Capture the cell that displays the provided text and extract its [X, Y] central coordinate. 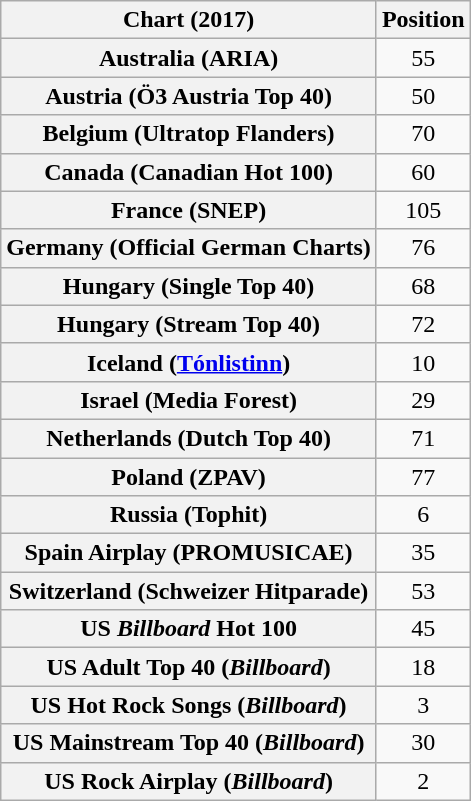
Spain Airplay (PROMUSICAE) [189, 553]
Chart (2017) [189, 20]
France (SNEP) [189, 210]
70 [423, 134]
Netherlands (Dutch Top 40) [189, 438]
105 [423, 210]
Belgium (Ultratop Flanders) [189, 134]
29 [423, 400]
45 [423, 629]
US Rock Airplay (Billboard) [189, 781]
Canada (Canadian Hot 100) [189, 172]
30 [423, 743]
US Hot Rock Songs (Billboard) [189, 705]
68 [423, 286]
3 [423, 705]
Russia (Tophit) [189, 515]
53 [423, 591]
US Adult Top 40 (Billboard) [189, 667]
US Billboard Hot 100 [189, 629]
US Mainstream Top 40 (Billboard) [189, 743]
50 [423, 96]
77 [423, 477]
72 [423, 324]
Hungary (Single Top 40) [189, 286]
Austria (Ö3 Austria Top 40) [189, 96]
71 [423, 438]
Iceland (Tónlistinn) [189, 362]
2 [423, 781]
10 [423, 362]
Australia (ARIA) [189, 58]
Israel (Media Forest) [189, 400]
Hungary (Stream Top 40) [189, 324]
Position [423, 20]
18 [423, 667]
Germany (Official German Charts) [189, 248]
35 [423, 553]
55 [423, 58]
6 [423, 515]
76 [423, 248]
60 [423, 172]
Poland (ZPAV) [189, 477]
Switzerland (Schweizer Hitparade) [189, 591]
